Provide the [X, Y] coordinate of the cell's center where the given text is located.  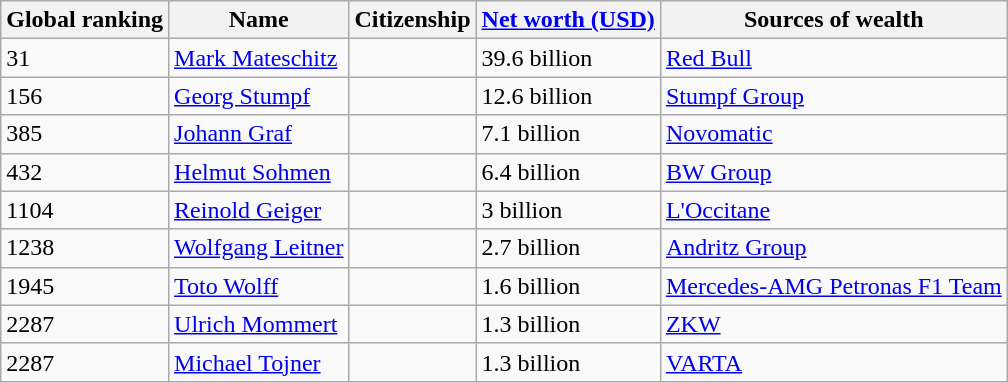
Johann Graf [259, 134]
Red Bull [834, 58]
432 [85, 172]
1104 [85, 210]
Stumpf Group [834, 96]
3 billion [568, 210]
Net worth (USD) [568, 20]
L'Occitane [834, 210]
1.6 billion [568, 286]
ZKW [834, 324]
Novomatic [834, 134]
Michael Tojner [259, 362]
Global ranking [85, 20]
2.7 billion [568, 248]
12.6 billion [568, 96]
Helmut Sohmen [259, 172]
156 [85, 96]
Toto Wolff [259, 286]
Citizenship [412, 20]
39.6 billion [568, 58]
31 [85, 58]
Mark Mateschitz [259, 58]
Name [259, 20]
Wolfgang Leitner [259, 248]
Reinold Geiger [259, 210]
Sources of wealth [834, 20]
385 [85, 134]
Georg Stumpf [259, 96]
Andritz Group [834, 248]
6.4 billion [568, 172]
1945 [85, 286]
BW Group [834, 172]
1238 [85, 248]
Ulrich Mommert [259, 324]
VARTA [834, 362]
7.1 billion [568, 134]
Mercedes-AMG Petronas F1 Team [834, 286]
